Pinpoint the cell where the given text exists, returning its (X, Y) midpoint coordinate. 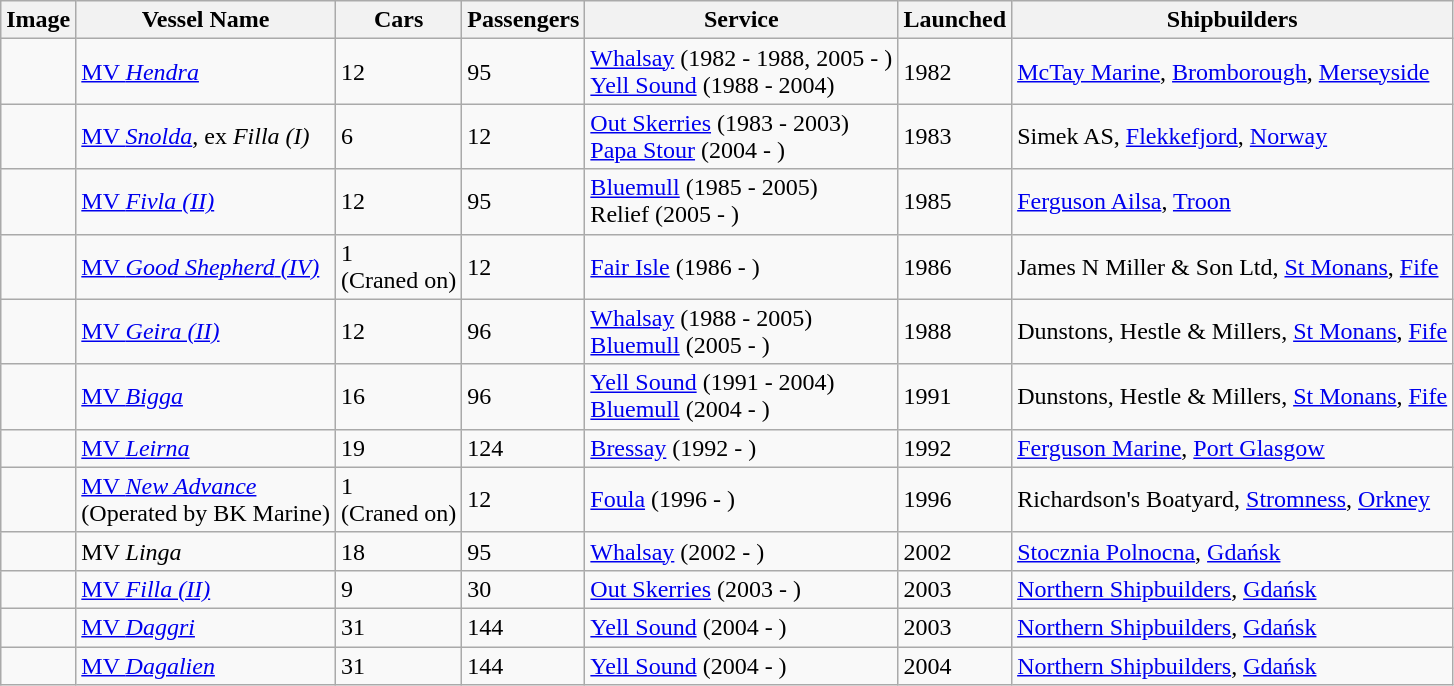
1982 (955, 72)
19 (398, 448)
James N Miller & Son Ltd, St Monans, Fife (1232, 266)
Ferguson Marine, Port Glasgow (1232, 448)
MV Daggri (206, 627)
Cars (398, 20)
Yell Sound (1991 - 2004)Bluemull (2004 - ) (742, 396)
MV Bigga (206, 396)
1988 (955, 332)
1991 (955, 396)
6 (398, 136)
MV Filla (II) (206, 589)
Whalsay (1988 - 2005)Bluemull (2005 - ) (742, 332)
1996 (955, 500)
MV Hendra (206, 72)
2004 (955, 665)
Richardson's Boatyard, Stromness, Orkney (1232, 500)
18 (398, 551)
124 (524, 448)
1983 (955, 136)
MV Good Shepherd (IV) (206, 266)
MV Geira (II) (206, 332)
Simek AS, Flekkefjord, Norway (1232, 136)
Whalsay (2002 - ) (742, 551)
Image (38, 20)
Launched (955, 20)
30 (524, 589)
Out Skerries (1983 - 2003)Papa Stour (2004 - ) (742, 136)
Passengers (524, 20)
Bressay (1992 - ) (742, 448)
1985 (955, 202)
2002 (955, 551)
MV Fivla (II) (206, 202)
Ferguson Ailsa, Troon (1232, 202)
MV Linga (206, 551)
Vessel Name (206, 20)
Foula (1996 - ) (742, 500)
Whalsay (1982 - 1988, 2005 - )Yell Sound (1988 - 2004) (742, 72)
McTay Marine, Bromborough, Merseyside (1232, 72)
MV Snolda, ex Filla (I) (206, 136)
Fair Isle (1986 - ) (742, 266)
16 (398, 396)
Shipbuilders (1232, 20)
MV Dagalien (206, 665)
1986 (955, 266)
Service (742, 20)
Out Skerries (2003 - ) (742, 589)
1992 (955, 448)
MV Leirna (206, 448)
9 (398, 589)
MV New Advance(Operated by BK Marine) (206, 500)
Bluemull (1985 - 2005)Relief (2005 - ) (742, 202)
Stocznia Polnocna, Gdańsk (1232, 551)
